For the text-containing cell, return its midpoint in [X, Y] coordinate format. 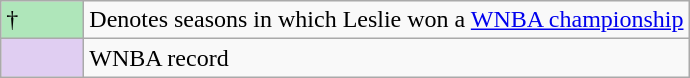
Denotes seasons in which Leslie won a WNBA championship [386, 20]
† [42, 20]
WNBA record [386, 58]
